Output the (X, Y) coordinate of the center of the cell containing the given text.  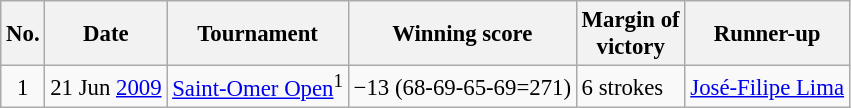
Date (106, 34)
Winning score (462, 34)
Saint-Omer Open1 (258, 87)
21 Jun 2009 (106, 87)
José-Filipe Lima (767, 87)
6 strokes (630, 87)
Tournament (258, 34)
Runner-up (767, 34)
Margin ofvictory (630, 34)
1 (23, 87)
−13 (68-69-65-69=271) (462, 87)
No. (23, 34)
